Identify which cell holds the provided text, then report its [X, Y] central coordinate. 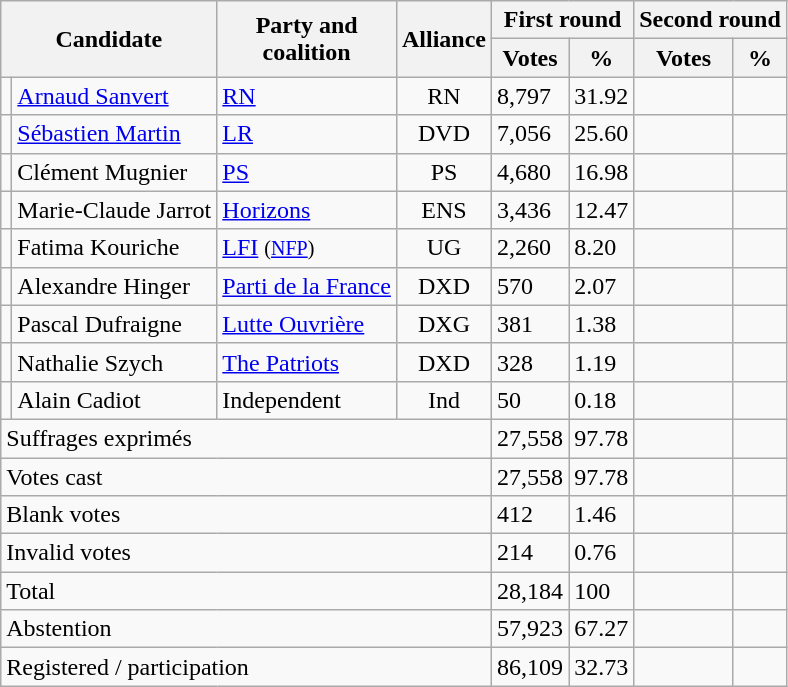
Candidate [109, 39]
8.20 [602, 248]
Abstention [246, 629]
12.47 [602, 210]
4,680 [530, 172]
Lutte Ouvrière [307, 324]
Suffrages exprimés [246, 438]
28,184 [530, 591]
31.92 [602, 96]
LR [307, 134]
25.60 [602, 134]
LFI (NFP) [307, 248]
Alexandre Hinger [114, 286]
Marie-Claude Jarrot [114, 210]
2,260 [530, 248]
3,436 [530, 210]
DVD [444, 134]
Party andcoalition [307, 39]
2.07 [602, 286]
The Patriots [307, 362]
Pascal Dufraigne [114, 324]
Invalid votes [246, 553]
86,109 [530, 667]
Arnaud Sanvert [114, 96]
7,056 [530, 134]
16.98 [602, 172]
328 [530, 362]
1.19 [602, 362]
214 [530, 553]
Fatima Kouriche [114, 248]
Ind [444, 400]
ENS [444, 210]
67.27 [602, 629]
32.73 [602, 667]
412 [530, 515]
1.38 [602, 324]
Alain Cadiot [114, 400]
Horizons [307, 210]
Second round [710, 20]
Clément Mugnier [114, 172]
Blank votes [246, 515]
8,797 [530, 96]
Votes cast [246, 477]
381 [530, 324]
Independent [307, 400]
First round [563, 20]
Parti de la France [307, 286]
100 [602, 591]
57,923 [530, 629]
0.18 [602, 400]
Nathalie Szych [114, 362]
Alliance [444, 39]
Sébastien Martin [114, 134]
DXG [444, 324]
570 [530, 286]
Total [246, 591]
Registered / participation [246, 667]
UG [444, 248]
1.46 [602, 515]
0.76 [602, 553]
50 [530, 400]
